Return (x, y) of the center of cell containing provided text 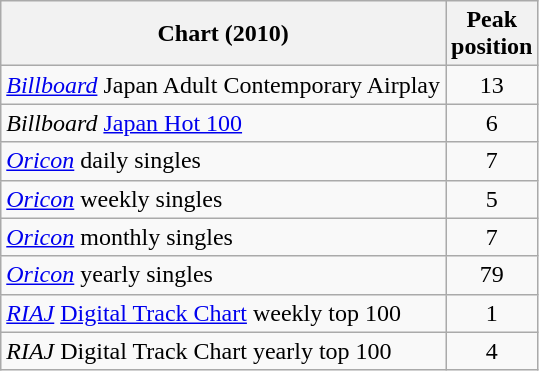
Peakposition (492, 34)
79 (492, 275)
Oricon weekly singles (224, 199)
1 (492, 313)
Billboard Japan Hot 100 (224, 123)
13 (492, 85)
Oricon yearly singles (224, 275)
RIAJ Digital Track Chart yearly top 100 (224, 351)
5 (492, 199)
Billboard Japan Adult Contemporary Airplay (224, 85)
Oricon daily singles (224, 161)
Oricon monthly singles (224, 237)
4 (492, 351)
RIAJ Digital Track Chart weekly top 100 (224, 313)
Chart (2010) (224, 34)
6 (492, 123)
